Extract the [X, Y] coordinate from the center of the cell holding the provided text.  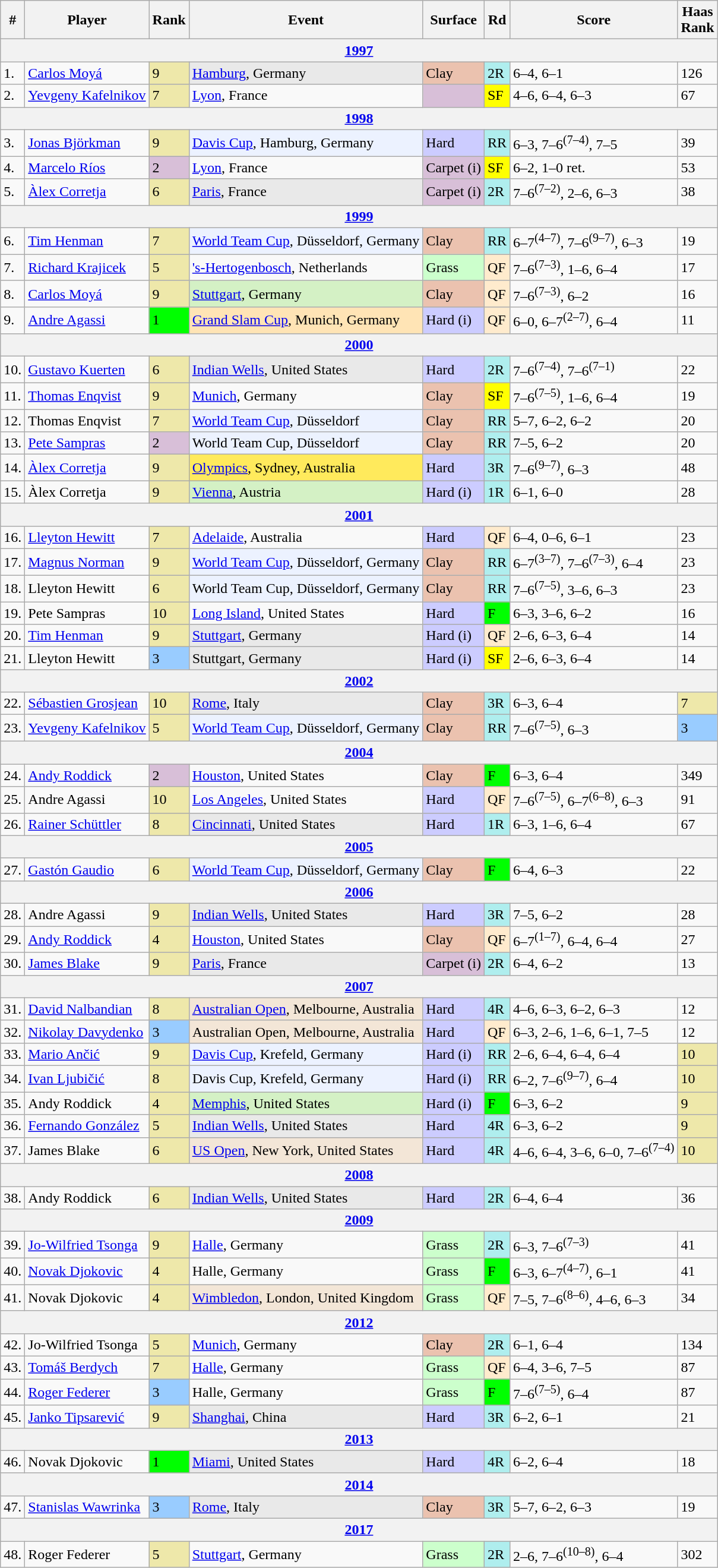
1997 [359, 51]
Long Island, United States [306, 613]
Adelaide, Australia [306, 537]
7–6(7–3), 1–6, 6–4 [594, 267]
7–5, 7–6(8–6), 4–6, 6–3 [594, 1298]
7–6(9–7), 6–3 [594, 468]
48. [13, 1554]
4–6, 6–4, 6–3 [594, 96]
17 [697, 267]
2013 [359, 1439]
15. [13, 492]
11. [13, 396]
27 [697, 940]
302 [697, 1554]
Cincinnati, United States [306, 824]
26. [13, 824]
30. [13, 964]
6–4, 6–1 [594, 73]
6–7(3–7), 7–6(7–3), 6–4 [594, 562]
4–6, 6–4, 3–6, 6–0, 7–6(7–4) [594, 1150]
2001 [359, 515]
41. [13, 1298]
14. [13, 468]
Mario Ančić [87, 1054]
6–3, 7–6(7–4), 7–5 [594, 143]
Event [306, 20]
39. [13, 1245]
2012 [359, 1322]
2000 [359, 345]
Nikolay Davydenko [87, 1031]
28. [13, 914]
45. [13, 1416]
Davis Cup, Hamburg, Germany [306, 143]
Ivan Ljubičić [87, 1079]
Shanghai, China [306, 1416]
27. [13, 869]
42. [13, 1345]
6–1, 6–0 [594, 492]
34. [13, 1079]
6–3, 2–6, 1–6, 6–1, 7–5 [594, 1031]
6–4, 3–6, 7–5 [594, 1368]
Grand Slam Cup, Munich, Germany [306, 321]
Gastón Gaudio [87, 869]
32. [13, 1031]
39 [697, 143]
5. [13, 193]
7. [13, 267]
2–6, 7–6(10–8), 6–4 [594, 1554]
44. [13, 1393]
36 [697, 1198]
7–6(7–5), 6–3 [594, 728]
12. [13, 421]
2005 [359, 847]
43. [13, 1368]
6. [13, 241]
Rank [169, 20]
13 [697, 964]
22. [13, 703]
7–6(7–5), 1–6, 6–4 [594, 396]
2004 [359, 753]
# [13, 20]
2014 [359, 1484]
40. [13, 1272]
18 [697, 1462]
37. [13, 1150]
Player [87, 20]
5–7, 6–2, 6–2 [594, 421]
6–3, 6–7(4–7), 6–1 [594, 1272]
US Open, New York, United States [306, 1150]
Wimbledon, London, United Kingdom [306, 1298]
21. [13, 658]
7–6(7–4), 7–6(7–1) [594, 370]
6–2, 7–6(9–7), 6–4 [594, 1079]
Score [594, 20]
53 [697, 168]
Rd [496, 20]
13. [13, 443]
6–2, 6–4 [594, 1462]
3. [13, 143]
6–7(4–7), 7–6(9–7), 6–3 [594, 241]
2007 [359, 986]
David Nalbandian [87, 1009]
29. [13, 940]
7–6(7–5), 6–4 [594, 1393]
38. [13, 1198]
6–3, 7–6(7–3) [594, 1245]
349 [697, 775]
11 [697, 321]
10. [13, 370]
6–0, 6–7(2–7), 6–4 [594, 321]
2009 [359, 1220]
4–6, 6–3, 6–2, 6–3 [594, 1009]
2006 [359, 892]
2. [13, 96]
5–7, 6–2, 6–3 [594, 1507]
Jonas Björkman [87, 143]
23. [13, 728]
Marcelo Ríos [87, 168]
36. [13, 1126]
8. [13, 294]
21 [697, 1416]
Richard Krajicek [87, 267]
HaasRank [697, 20]
Tomáš Berdych [87, 1368]
1. [13, 73]
4. [13, 168]
6–7(1–7), 6–4, 6–4 [594, 940]
20. [13, 636]
Stanislas Wawrinka [87, 1507]
6–4, 6–3 [594, 869]
31. [13, 1009]
Rainer Schüttler [87, 824]
1999 [359, 216]
Gustavo Kuerten [87, 370]
Memphis, United States [306, 1103]
16. [13, 537]
Miami, United States [306, 1462]
6–4, 6–2 [594, 964]
Fernando González [87, 1126]
2002 [359, 681]
18. [13, 588]
33. [13, 1054]
24. [13, 775]
Vienna, Austria [306, 492]
35. [13, 1103]
Surface [454, 20]
34 [697, 1298]
38 [697, 193]
6–3, 1–6, 6–4 [594, 824]
7–6(7–3), 6–2 [594, 294]
's-Hertogenbosch, Netherlands [306, 267]
7–6(7–5), 6–7(6–8), 6–3 [594, 800]
Los Angeles, United States [306, 800]
Olympics, Sydney, Australia [306, 468]
Sébastien Grosjean [87, 703]
7–6(7–5), 3–6, 6–3 [594, 588]
47. [13, 1507]
Janko Tipsarević [87, 1416]
2017 [359, 1530]
134 [697, 1345]
Hamburg, Germany [306, 73]
48 [697, 468]
126 [697, 73]
6–4, 6–4 [594, 1198]
1998 [359, 118]
7–6(7–2), 2–6, 6–3 [594, 193]
17. [13, 562]
6–2, 1–0 ret. [594, 168]
46. [13, 1462]
19. [13, 613]
6–1, 6–4 [594, 1345]
91 [697, 800]
2008 [359, 1175]
6–2, 6–1 [594, 1416]
Magnus Norman [87, 562]
25. [13, 800]
9. [13, 321]
6–3, 3–6, 6–2 [594, 613]
2–6, 6–4, 6–4, 6–4 [594, 1054]
6–4, 0–6, 6–1 [594, 537]
